Output the [X, Y] coordinate of the center of the cell containing the given text.  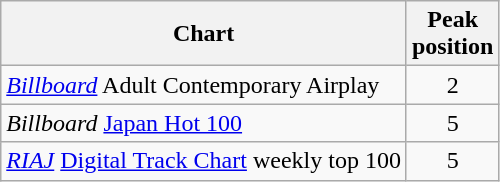
Peakposition [452, 34]
Billboard Japan Hot 100 [204, 123]
Chart [204, 34]
2 [452, 85]
RIAJ Digital Track Chart weekly top 100 [204, 161]
Billboard Adult Contemporary Airplay [204, 85]
